Identify which cell holds the provided text, then report its (x, y) central coordinate. 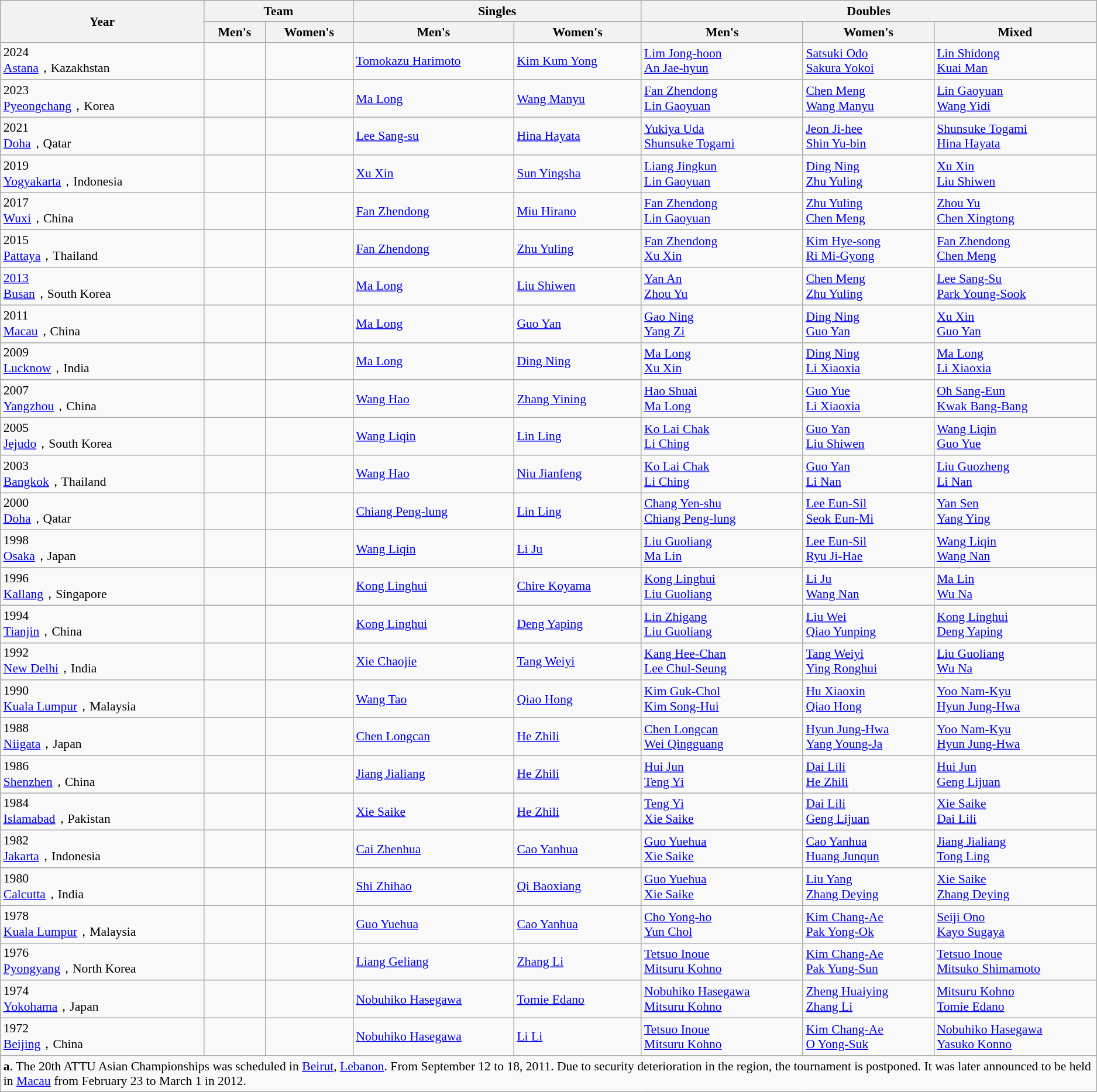
Shunsuke Togami Hina Hayata (1015, 136)
Nobuhiko Hasegawa Mitsuru Kohno (722, 1000)
Liu Wei Qiao Yunping (868, 624)
Oh Sang-Eun Kwak Bang-Bang (1015, 399)
Zhang Yining (577, 399)
Lee Eun-Sil Ryu Ji-Hae (868, 549)
Chen Longcan (433, 737)
Fan Zhendong Chen Meng (1015, 249)
Shi Zhihao (433, 887)
Ma Long Li Xiaoxia (1015, 361)
1976 Pyongyang，North Korea (102, 961)
Lim Jong-hoon An Jae-hyun (722, 61)
Xu Xin (433, 174)
Yan An Zhou Yu (722, 286)
Mixed (1015, 32)
Guo Yue Li Xiaoxia (868, 399)
2011 Macau，China (102, 324)
Mitsuru Kohno Tomie Edano (1015, 1000)
1984 Islamabad，Pakistan (102, 812)
Dai Lili He Zhili (868, 774)
Jiang Jialiang (433, 774)
Li Ju (577, 549)
Zheng Huaiying Zhang Li (868, 1000)
1992 New Delhi，India (102, 661)
1982 Jakarta，Indonesia (102, 849)
Xie Chaojie (433, 661)
2005 Jejudo，South Korea (102, 437)
Tomokazu Harimoto (433, 61)
1988 Niigata，Japan (102, 737)
Lee Sang-su (433, 136)
Hui Jun Teng Yi (722, 774)
Xu Xin Guo Yan (1015, 324)
Yukiya Uda Shunsuke Togami (722, 136)
Liu Guoliang Wu Na (1015, 661)
Singles (497, 11)
2007 Yangzhou，China (102, 399)
Lee Sang-Su Park Young-Sook (1015, 286)
Xu Xin Liu Shiwen (1015, 174)
2013Busan，South Korea (102, 286)
Wang Manyu (577, 99)
Tang Weiyi (577, 661)
Yan Sen Yang Ying (1015, 511)
Chiang Peng-lung (433, 511)
Miu Hirano (577, 211)
1998 Osaka，Japan (102, 549)
Ma Lin Wu Na (1015, 586)
Kim Chang-Ae Pak Yung-Sun (868, 961)
Chire Koyama (577, 586)
2024 Astana，Kazakhstan (102, 61)
Cao Yanhua Huang Junqun (868, 849)
Cho Yong-ho Yun Chol (722, 924)
1980 Calcutta，India (102, 887)
Tetsuo Inoue Mitsuko Shimamoto (1015, 961)
2003 Bangkok，Thailand (102, 474)
Guo Yan (577, 324)
Lin Gaoyuan Wang Yidi (1015, 99)
Qi Baoxiang (577, 887)
Liu Guoliang Ma Lin (722, 549)
Wang Liqin Guo Yue (1015, 437)
Kim Kum Yong (577, 61)
Seiji Ono Kayo Sugaya (1015, 924)
Kim Guk-Chol Kim Song-Hui (722, 699)
Qiao Hong (577, 699)
Nobuhiko Hasegawa Yasuko Konno (1015, 1037)
Team (278, 11)
1986 Shenzhen，China (102, 774)
Liu Guozheng Li Nan (1015, 474)
Tomie Edano (577, 1000)
Wang Liqin Wang Nan (1015, 549)
Xie Saike Zhang Deying (1015, 887)
2021 Doha，Qatar (102, 136)
Chen Longcan Wei Qingguang (722, 737)
Lin Shidong Kuai Man (1015, 61)
Teng Yi Xie Saike (722, 812)
Sun Yingsha (577, 174)
1972 Beijing，China (102, 1037)
Lee Eun-Sil Seok Eun-Mi (868, 511)
Liu Shiwen (577, 286)
Kong Linghui Deng Yaping (1015, 624)
1990 Kuala Lumpur，Malaysia (102, 699)
Cai Zhenhua (433, 849)
1978 Kuala Lumpur，Malaysia (102, 924)
Zhu Yuling Chen Meng (868, 211)
Hui Jun Geng Lijuan (1015, 774)
Li Li (577, 1037)
Dai Lili Geng Lijuan (868, 812)
Fan Zhendong Xu Xin (722, 249)
Kim Hye-song Ri Mi-Gyong (868, 249)
Hao Shuai Ma Long (722, 399)
Satsuki Odo Sakura Yokoi (868, 61)
Li Ju Wang Nan (868, 586)
2017 Wuxi，China (102, 211)
Lin Zhigang Liu Guoliang (722, 624)
Jeon Ji-hee Shin Yu-bin (868, 136)
Kong Linghui Liu Guoliang (722, 586)
2015 Pattaya，Thailand (102, 249)
Kim Chang-Ae Pak Yong-Ok (868, 924)
Niu Jianfeng (577, 474)
Chen Meng Wang Manyu (868, 99)
2019 Yogyakarta，Indonesia (102, 174)
Tang Weiyi Ying Ronghui (868, 661)
Hyun Jung-Hwa Yang Young-Ja (868, 737)
2023 Pyeongchang，Korea (102, 99)
Xie Saike (433, 812)
Chen Meng Zhu Yuling (868, 286)
Ding Ning Guo Yan (868, 324)
Gao Ning Yang Zi (722, 324)
Ding Ning Li Xiaoxia (868, 361)
Deng Yaping (577, 624)
Wang Tao (433, 699)
Hina Hayata (577, 136)
Year (102, 21)
Guo Yan Li Nan (868, 474)
Zhang Li (577, 961)
Liang Geliang (433, 961)
Ma Long Xu Xin (722, 361)
Kang Hee-Chan Lee Chul-Seung (722, 661)
Hu Xiaoxin Qiao Hong (868, 699)
Doubles (869, 11)
Chang Yen-shu Chiang Peng-lung (722, 511)
1994 Tianjin，China (102, 624)
Guo Yan Liu Shiwen (868, 437)
Zhou Yu Chen Xingtong (1015, 211)
Jiang Jialiang Tong Ling (1015, 849)
2009 Lucknow，India (102, 361)
2000 Doha，Qatar (102, 511)
Liu Yang Zhang Deying (868, 887)
1996 Kallang，Singapore (102, 586)
Kim Chang-Ae O Yong-Suk (868, 1037)
Guo Yuehua (433, 924)
Ding Ning (577, 361)
Xie Saike Dai Lili (1015, 812)
Ding Ning Zhu Yuling (868, 174)
Liang Jingkun Lin Gaoyuan (722, 174)
1974 Yokohama，Japan (102, 1000)
Zhu Yuling (577, 249)
